Pinpoint the cell where the given text exists, returning its [X, Y] midpoint coordinate. 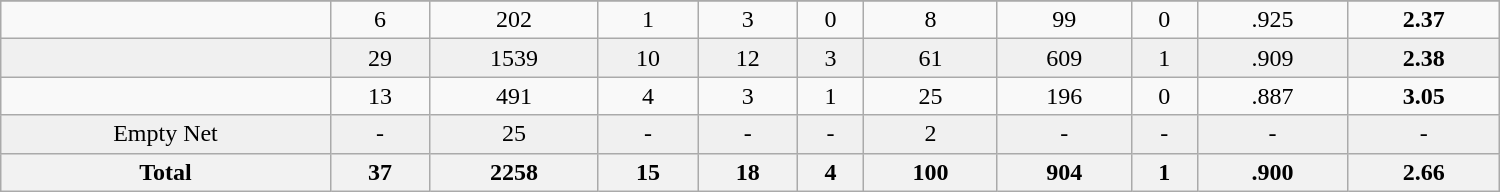
13 [380, 96]
100 [930, 172]
2.37 [1424, 20]
491 [514, 96]
6 [380, 20]
Total [166, 172]
.925 [1272, 20]
12 [748, 58]
61 [930, 58]
Empty Net [166, 134]
10 [648, 58]
1539 [514, 58]
18 [748, 172]
15 [648, 172]
99 [1064, 20]
202 [514, 20]
.900 [1272, 172]
609 [1064, 58]
.887 [1272, 96]
2.38 [1424, 58]
2.66 [1424, 172]
2258 [514, 172]
2 [930, 134]
37 [380, 172]
.909 [1272, 58]
196 [1064, 96]
29 [380, 58]
3.05 [1424, 96]
8 [930, 20]
904 [1064, 172]
